Return [X, Y] of the center of cell containing provided text 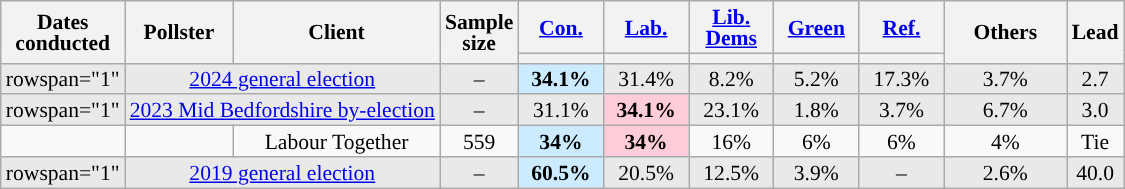
17.3% [902, 78]
Tie [1096, 142]
2.6% [1006, 172]
12.5% [732, 172]
Lab. [646, 27]
40.0 [1096, 172]
31.1% [560, 110]
Dates conducted [63, 32]
6.7% [1006, 110]
Others [1006, 32]
Ref. [902, 27]
23.1% [732, 110]
Lib. Dems [732, 27]
Sample size [479, 32]
2024 general election [282, 78]
Lead [1096, 32]
60.5% [560, 172]
1.8% [816, 110]
31.4% [646, 78]
3.9% [816, 172]
20.5% [646, 172]
559 [479, 142]
2.7 [1096, 78]
16% [732, 142]
2023 Mid Bedfordshire by-election [282, 110]
5.2% [816, 78]
8.2% [732, 78]
3.0 [1096, 110]
Green [816, 27]
Con. [560, 27]
4% [1006, 142]
Labour Together [336, 142]
2019 general election [282, 172]
Client [336, 32]
Pollster [180, 32]
